Identify which cell holds the provided text, then report its (X, Y) central coordinate. 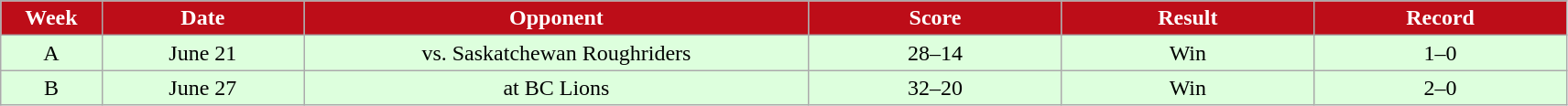
Result (1188, 18)
A (51, 53)
32–20 (935, 88)
1–0 (1441, 53)
at BC Lions (557, 88)
vs. Saskatchewan Roughriders (557, 53)
Week (51, 18)
Score (935, 18)
28–14 (935, 53)
June 21 (203, 53)
Record (1441, 18)
Opponent (557, 18)
June 27 (203, 88)
B (51, 88)
Date (203, 18)
2–0 (1441, 88)
